Identify which cell holds the provided text, then report its (x, y) central coordinate. 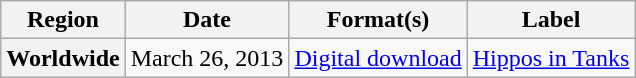
Label (551, 20)
Digital download (378, 58)
Hippos in Tanks (551, 58)
March 26, 2013 (207, 58)
Worldwide (63, 58)
Date (207, 20)
Region (63, 20)
Format(s) (378, 20)
